Identify which cell holds the provided text, then report its (X, Y) central coordinate. 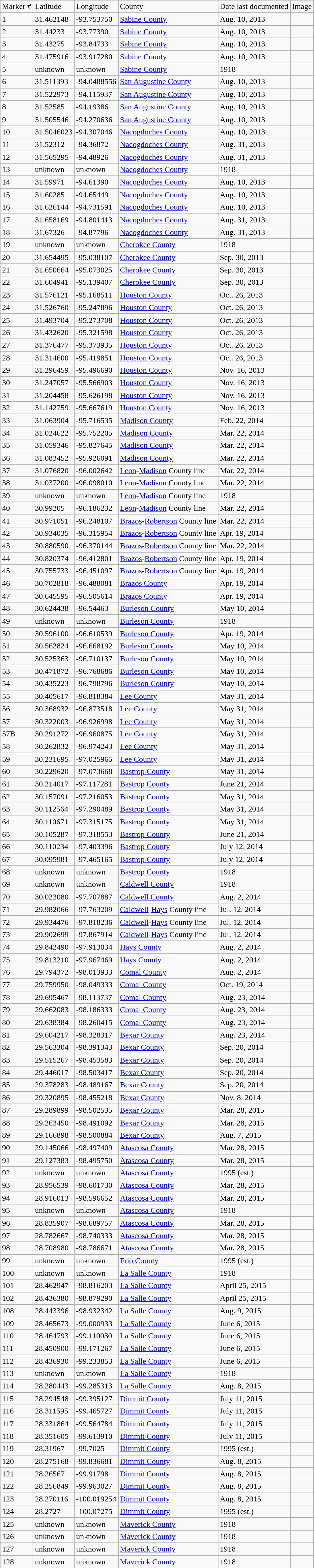
57 (17, 721)
-97.818236 (96, 922)
30.214017 (53, 784)
31.576121 (53, 295)
114 (17, 1386)
15 (17, 195)
29.794372 (53, 972)
-97.707887 (96, 897)
-96.974243 (96, 746)
57B (17, 734)
31.511393 (53, 82)
119 (17, 1449)
80 (17, 1022)
31.522973 (53, 94)
30.105287 (53, 834)
31.60285 (53, 195)
27 (17, 345)
Aug. 9, 2015 (254, 1311)
31.247057 (53, 383)
42 (17, 533)
-96.798796 (96, 684)
-97.867914 (96, 934)
4 (17, 57)
31.037200 (53, 483)
-98.786671 (96, 1248)
31.626144 (53, 207)
-98.260415 (96, 1022)
91 (17, 1160)
120 (17, 1461)
99 (17, 1261)
13 (17, 170)
-98.879290 (96, 1298)
-97.315175 (96, 822)
31.658169 (53, 220)
29.902699 (53, 934)
30.110671 (53, 822)
-97.216053 (96, 797)
-99.233853 (96, 1361)
37 (17, 470)
108 (17, 1311)
-94.801413 (96, 220)
-96.412801 (96, 558)
112 (17, 1361)
-96.248107 (96, 521)
Latitude (53, 7)
-96.610539 (96, 634)
28.436930 (53, 1361)
110 (17, 1336)
-94.36872 (96, 144)
-96.54463 (96, 609)
-95.667619 (96, 408)
31.475916 (53, 57)
2 (17, 32)
31.083452 (53, 458)
-97.073668 (96, 772)
31.314600 (53, 357)
71 (17, 909)
-98.497409 (96, 1148)
28.270116 (53, 1499)
47 (17, 596)
29.695467 (53, 997)
30.880590 (53, 546)
-94.48926 (96, 157)
8 (17, 107)
100 (17, 1273)
-99.171267 (96, 1348)
-96.315954 (96, 533)
82 (17, 1047)
29.759950 (53, 985)
29.982066 (53, 909)
-95.168511 (96, 295)
88 (17, 1123)
-95.139407 (96, 282)
54 (17, 684)
-97.117281 (96, 784)
30.095981 (53, 859)
Longitude (96, 7)
55 (17, 696)
72 (17, 922)
21 (17, 270)
-93.84733 (96, 44)
36 (17, 458)
31.44233 (53, 32)
28.956539 (53, 1185)
-94.270636 (96, 119)
121 (17, 1474)
58 (17, 746)
30.702818 (53, 584)
-96.505614 (96, 596)
31.565295 (53, 157)
-97.465165 (96, 859)
28.275168 (53, 1461)
48 (17, 609)
29.320895 (53, 1098)
68 (17, 872)
66 (17, 847)
-99.110030 (96, 1336)
31.654495 (53, 257)
29.842490 (53, 947)
97 (17, 1236)
31.024622 (53, 433)
81 (17, 1035)
-98.049333 (96, 985)
Feb. 22, 2014 (254, 420)
-98.391343 (96, 1047)
28.462947 (53, 1286)
30.023080 (53, 897)
65 (17, 834)
-99.613910 (96, 1436)
-98.013933 (96, 972)
30.525363 (53, 659)
28.835907 (53, 1223)
53 (17, 671)
38 (17, 483)
-96.768686 (96, 671)
30.624438 (53, 609)
30.820374 (53, 558)
-95.496690 (96, 370)
70 (17, 897)
29.515267 (53, 1060)
Nov. 8, 2014 (254, 1098)
39 (17, 496)
-94.87796 (96, 232)
-95.827645 (96, 445)
-93.917280 (96, 57)
-94.0488556 (96, 82)
30.112564 (53, 809)
61 (17, 784)
25 (17, 320)
-96.710137 (96, 659)
29.638384 (53, 1022)
18 (17, 232)
113 (17, 1374)
Date last documented (254, 7)
-97.025965 (96, 759)
30.645595 (53, 596)
109 (17, 1323)
-96.873518 (96, 709)
40 (17, 508)
28.436380 (53, 1298)
43 (17, 546)
-96.002642 (96, 470)
31.43275 (53, 44)
30.435223 (53, 684)
-99.285313 (96, 1386)
23 (17, 295)
85 (17, 1085)
-98.689757 (96, 1223)
Aug. 7, 2015 (254, 1135)
31.296459 (53, 370)
115 (17, 1399)
-98.500884 (96, 1135)
44 (17, 558)
22 (17, 282)
31.650664 (53, 270)
29.127383 (53, 1160)
24 (17, 307)
-94.61390 (96, 182)
28.331864 (53, 1424)
31.142759 (53, 408)
-95.752205 (96, 433)
-95.247896 (96, 307)
31.505546 (53, 119)
32 (17, 408)
30.110234 (53, 847)
-99.7025 (96, 1449)
64 (17, 822)
30.368932 (53, 709)
31.67326 (53, 232)
30.99205 (53, 508)
90 (17, 1148)
9 (17, 119)
30.562824 (53, 646)
31.526760 (53, 307)
63 (17, 809)
-98.502535 (96, 1110)
28.280443 (53, 1386)
35 (17, 445)
-100.07275 (96, 1511)
78 (17, 997)
-98.503417 (96, 1072)
-98.601730 (96, 1185)
31.462148 (53, 19)
30.231695 (53, 759)
-97.913034 (96, 947)
29.446017 (53, 1072)
30.405617 (53, 696)
41 (17, 521)
56 (17, 709)
30.322003 (53, 721)
-98.455218 (96, 1098)
127 (17, 1549)
126 (17, 1536)
28.708980 (53, 1248)
31.204458 (53, 395)
31.432620 (53, 332)
89 (17, 1135)
6 (17, 82)
-96.370144 (96, 546)
116 (17, 1411)
17 (17, 220)
122 (17, 1486)
84 (17, 1072)
28.31967 (53, 1449)
102 (17, 1298)
69 (17, 884)
128 (17, 1561)
33 (17, 420)
83 (17, 1060)
30.596100 (53, 634)
Image (302, 7)
10 (17, 132)
-96.668192 (96, 646)
28.464793 (53, 1336)
30.157091 (53, 797)
-97.967469 (96, 960)
-99.564784 (96, 1424)
101 (17, 1286)
30.755733 (53, 571)
30.934035 (53, 533)
28.916013 (53, 1198)
30.262832 (53, 746)
75 (17, 960)
-97.763209 (96, 909)
-98.596652 (96, 1198)
30 (17, 383)
-95.566903 (96, 383)
-93.753750 (96, 19)
11 (17, 144)
-94.19386 (96, 107)
30.229620 (53, 772)
-96.818384 (96, 696)
94 (17, 1198)
95 (17, 1211)
34 (17, 433)
117 (17, 1424)
87 (17, 1110)
-95.038107 (96, 257)
-100.019254 (96, 1499)
92 (17, 1173)
19 (17, 245)
111 (17, 1348)
20 (17, 257)
29.813210 (53, 960)
Frio County (168, 1261)
-95.321598 (96, 332)
29.563304 (53, 1047)
-96.451097 (96, 571)
50 (17, 634)
-98.453583 (96, 1060)
-94.731591 (96, 207)
31.5046023 (53, 132)
28 (17, 357)
-95.373935 (96, 345)
31.52312 (53, 144)
52 (17, 659)
-99.465727 (96, 1411)
28.2727 (53, 1511)
30.971051 (53, 521)
31.376477 (53, 345)
31.059346 (53, 445)
45 (17, 571)
46 (17, 584)
-98.186333 (96, 1010)
77 (17, 985)
79 (17, 1010)
29 (17, 370)
-98.740333 (96, 1236)
74 (17, 947)
30.291272 (53, 734)
28.465673 (53, 1323)
-95.073025 (96, 270)
86 (17, 1098)
-98.495750 (96, 1160)
-96.488081 (96, 584)
31 (17, 395)
98 (17, 1248)
29.378283 (53, 1085)
67 (17, 859)
28.450900 (53, 1348)
29.166898 (53, 1135)
Oct. 19, 2014 (254, 985)
29.604217 (53, 1035)
118 (17, 1436)
26 (17, 332)
-99.836681 (96, 1461)
-95.419851 (96, 357)
-99.000933 (96, 1323)
-98.816203 (96, 1286)
12 (17, 157)
14 (17, 182)
28.351605 (53, 1436)
28.294548 (53, 1399)
59 (17, 759)
31.52585 (53, 107)
125 (17, 1524)
-95.273708 (96, 320)
-98.489167 (96, 1085)
28.256849 (53, 1486)
31.59971 (53, 182)
-96.926998 (96, 721)
-98.932342 (96, 1311)
28.26567 (53, 1474)
-94.115937 (96, 94)
-96.098010 (96, 483)
29.263450 (53, 1123)
-94.307046 (96, 132)
28.782667 (53, 1236)
1 (17, 19)
-96.960875 (96, 734)
-95.716535 (96, 420)
-97.318553 (96, 834)
29.145066 (53, 1148)
-99.91798 (96, 1474)
29.934476 (53, 922)
-95.626198 (96, 395)
-94.65449 (96, 195)
3 (17, 44)
31.493704 (53, 320)
-99.963027 (96, 1486)
County (168, 7)
124 (17, 1511)
-96.186232 (96, 508)
5 (17, 69)
96 (17, 1223)
30.471872 (53, 671)
62 (17, 797)
31.604941 (53, 282)
73 (17, 934)
-98.491092 (96, 1123)
16 (17, 207)
49 (17, 621)
-98.328317 (96, 1035)
31.063904 (53, 420)
28.443396 (53, 1311)
60 (17, 772)
123 (17, 1499)
51 (17, 646)
-97.403396 (96, 847)
-98.113737 (96, 997)
-97.290489 (96, 809)
-95.926091 (96, 458)
7 (17, 94)
-93.77390 (96, 32)
76 (17, 972)
Marker # (17, 7)
29.662083 (53, 1010)
28.311595 (53, 1411)
29.289899 (53, 1110)
93 (17, 1185)
31.076820 (53, 470)
-99.395127 (96, 1399)
